Extract the (x, y) coordinate from the center of the cell holding the provided text.  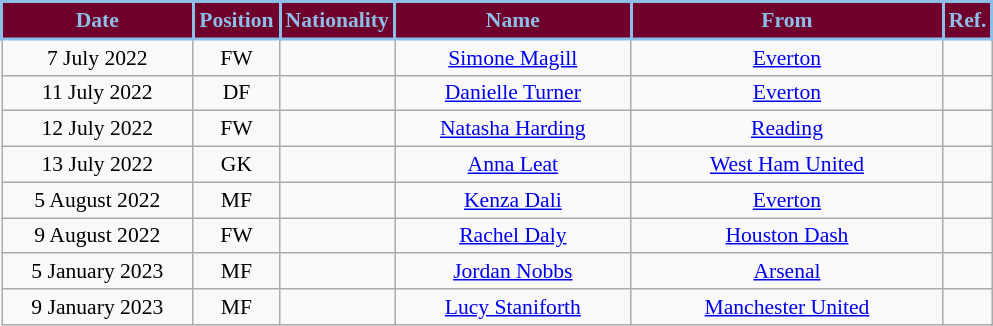
DF (236, 93)
Ref. (968, 20)
5 August 2022 (98, 200)
Arsenal (787, 272)
Houston Dash (787, 236)
Natasha Harding (514, 129)
Kenza Dali (514, 200)
West Ham United (787, 165)
Manchester United (787, 307)
Rachel Daly (514, 236)
Lucy Staniforth (514, 307)
5 January 2023 (98, 272)
Simone Magill (514, 57)
Reading (787, 129)
11 July 2022 (98, 93)
Anna Leat (514, 165)
Name (514, 20)
9 January 2023 (98, 307)
From (787, 20)
9 August 2022 (98, 236)
Jordan Nobbs (514, 272)
13 July 2022 (98, 165)
7 July 2022 (98, 57)
Date (98, 20)
12 July 2022 (98, 129)
Danielle Turner (514, 93)
Position (236, 20)
Nationality (338, 20)
GK (236, 165)
